Return (x, y) of the center of cell containing provided text 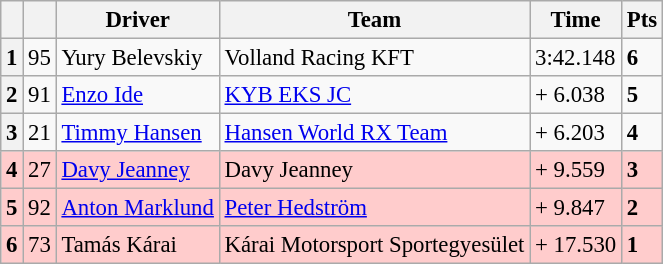
Volland Racing KFT (374, 58)
92 (40, 208)
Yury Belevskiy (138, 58)
Hansen World RX Team (374, 133)
+ 6.203 (576, 133)
Anton Marklund (138, 208)
+ 9.847 (576, 208)
27 (40, 170)
Time (576, 20)
91 (40, 95)
Tamás Kárai (138, 245)
21 (40, 133)
+ 17.530 (576, 245)
Timmy Hansen (138, 133)
Peter Hedström (374, 208)
+ 6.038 (576, 95)
95 (40, 58)
Kárai Motorsport Sportegyesület (374, 245)
73 (40, 245)
KYB EKS JC (374, 95)
+ 9.559 (576, 170)
Driver (138, 20)
3:42.148 (576, 58)
Enzo Ide (138, 95)
Team (374, 20)
Pts (642, 20)
